Return the (X, Y) coordinate for the center point of the cell that contains the specified text.  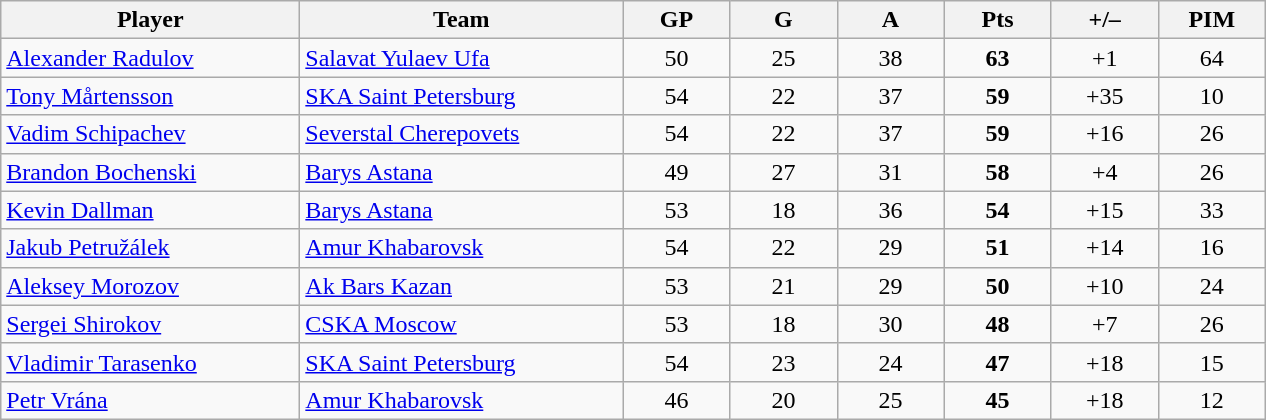
A (890, 20)
Brandon Bochenski (150, 172)
27 (784, 172)
63 (998, 58)
48 (998, 324)
47 (998, 362)
Kevin Dallman (150, 210)
CSKA Moscow (462, 324)
21 (784, 286)
+/– (1104, 20)
Severstal Cherepovets (462, 134)
GP (676, 20)
Aleksey Morozov (150, 286)
10 (1212, 96)
Player (150, 20)
+15 (1104, 210)
G (784, 20)
15 (1212, 362)
Team (462, 20)
33 (1212, 210)
Tony Mårtensson (150, 96)
58 (998, 172)
51 (998, 248)
PIM (1212, 20)
46 (676, 400)
+16 (1104, 134)
Ak Bars Kazan (462, 286)
20 (784, 400)
23 (784, 362)
36 (890, 210)
Sergei Shirokov (150, 324)
16 (1212, 248)
Vadim Schipachev (150, 134)
+10 (1104, 286)
49 (676, 172)
12 (1212, 400)
+7 (1104, 324)
+4 (1104, 172)
Alexander Radulov (150, 58)
+1 (1104, 58)
+14 (1104, 248)
64 (1212, 58)
30 (890, 324)
38 (890, 58)
Vladimir Tarasenko (150, 362)
45 (998, 400)
Pts (998, 20)
+35 (1104, 96)
Jakub Petružálek (150, 248)
Petr Vrána (150, 400)
Salavat Yulaev Ufa (462, 58)
31 (890, 172)
